For the text-containing cell, return its midpoint in [X, Y] coordinate format. 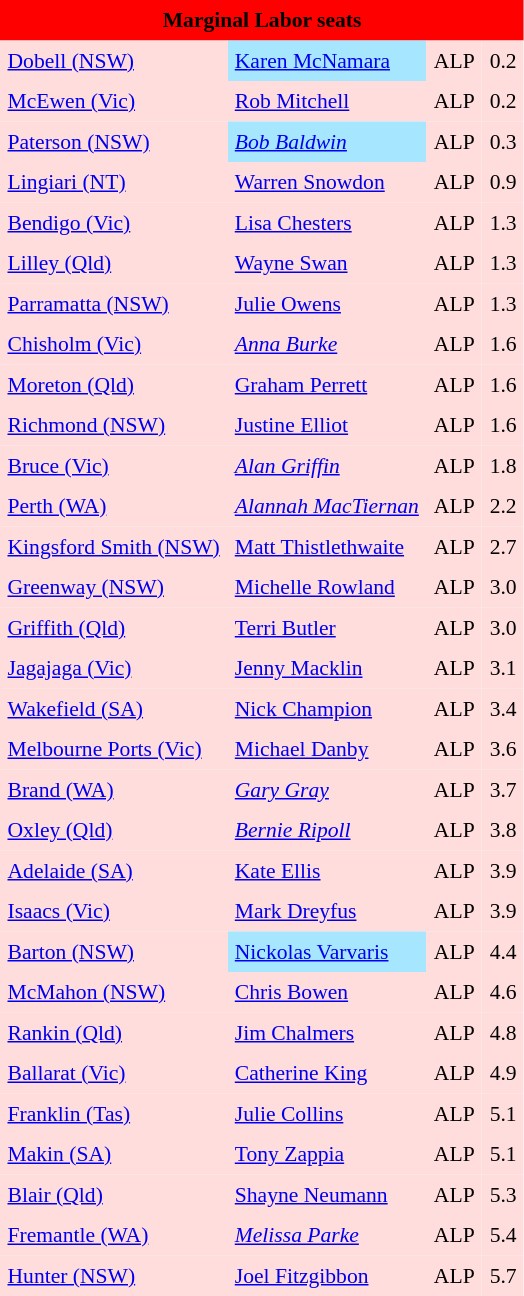
Richmond (NSW) [114, 425]
Melbourne Ports (Vic) [114, 749]
Bendigo (Vic) [114, 222]
Lilley (Qld) [114, 263]
Bob Baldwin [326, 141]
Jenny Macklin [326, 668]
Chris Bowen [326, 992]
Karen McNamara [326, 60]
4.6 [503, 992]
5.7 [503, 1275]
3.8 [503, 830]
Perth (WA) [114, 506]
Griffith (Qld) [114, 627]
4.4 [503, 951]
Justine Elliot [326, 425]
Jagajaga (Vic) [114, 668]
3.7 [503, 789]
Oxley (Qld) [114, 830]
Wakefield (SA) [114, 708]
Nick Champion [326, 708]
Rob Mitchell [326, 101]
Mark Dreyfus [326, 911]
Anna Burke [326, 344]
Terri Butler [326, 627]
Kingsford Smith (NSW) [114, 546]
Dobell (NSW) [114, 60]
Hunter (NSW) [114, 1275]
5.4 [503, 1235]
1.8 [503, 465]
Julie Collins [326, 1113]
3.1 [503, 668]
3.6 [503, 749]
3.4 [503, 708]
Jim Chalmers [326, 1032]
Franklin (Tas) [114, 1113]
Graham Perrett [326, 384]
0.3 [503, 141]
4.8 [503, 1032]
Paterson (NSW) [114, 141]
Greenway (NSW) [114, 587]
Alan Griffin [326, 465]
Barton (NSW) [114, 951]
Ballarat (Vic) [114, 1073]
Fremantle (WA) [114, 1235]
Bernie Ripoll [326, 830]
Michael Danby [326, 749]
Kate Ellis [326, 870]
Melissa Parke [326, 1235]
Matt Thistlethwaite [326, 546]
Bruce (Vic) [114, 465]
2.7 [503, 546]
Brand (WA) [114, 789]
2.2 [503, 506]
Isaacs (Vic) [114, 911]
Joel Fitzgibbon [326, 1275]
Blair (Qld) [114, 1194]
Julie Owens [326, 303]
Wayne Swan [326, 263]
Lingiari (NT) [114, 182]
Marginal Labor seats [262, 20]
Alannah MacTiernan [326, 506]
Rankin (Qld) [114, 1032]
Lisa Chesters [326, 222]
McEwen (Vic) [114, 101]
0.9 [503, 182]
Michelle Rowland [326, 587]
McMahon (NSW) [114, 992]
Makin (SA) [114, 1154]
Chisholm (Vic) [114, 344]
Tony Zappia [326, 1154]
Nickolas Varvaris [326, 951]
Parramatta (NSW) [114, 303]
Gary Gray [326, 789]
Catherine King [326, 1073]
Shayne Neumann [326, 1194]
4.9 [503, 1073]
Adelaide (SA) [114, 870]
Moreton (Qld) [114, 384]
Warren Snowdon [326, 182]
5.3 [503, 1194]
